Output the (X, Y) coordinate of the center of the cell containing the given text.  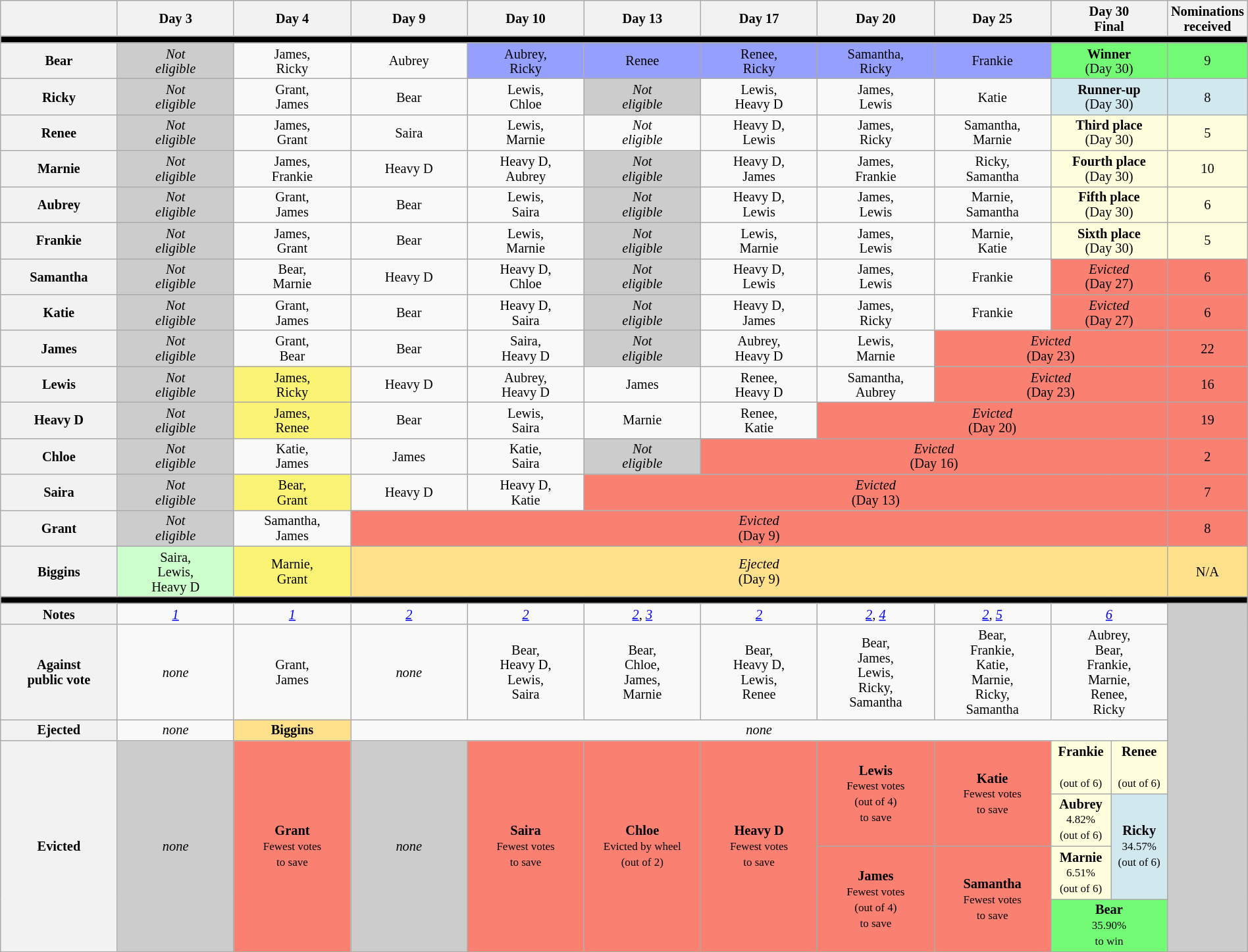
Heavy D,Saira (525, 312)
Winner(Day 30) (1108, 61)
Bear,Chloe,James,Marnie (642, 672)
Grant,Bear (292, 349)
Third place(Day 30) (1108, 133)
Renee(out of 6) (1139, 767)
7 (1208, 492)
Day 10 (525, 18)
James, Lewis (875, 204)
Day 3 (175, 18)
ChloeEvicted by wheel(out of 2) (642, 846)
Day 30Final (1108, 18)
2, 4 (875, 614)
Againstpublic vote (59, 672)
Heavy DFewest votesto save (758, 846)
Aubrey,Ricky (525, 61)
Fourth place(Day 30) (1108, 168)
10 (1208, 168)
Ricky34.57%(out of 6) (1139, 846)
Day 13 (642, 18)
2, 3 (642, 614)
Marnie,Samantha (993, 204)
Katie,James (292, 457)
Sixth place(Day 30) (1108, 241)
Notes (59, 614)
SamanthaFewest votesto save (993, 899)
Evicted(Day 9) (760, 528)
19 (1208, 420)
Lewis,Heavy D (758, 96)
Saira,Lewis,Heavy D (175, 571)
Bear,Heavy D,Lewis,Renee (758, 672)
James,Renee (292, 420)
Samantha,Ricky (875, 61)
Nominationsreceived (1208, 18)
Ricky (59, 96)
Marnie,Grant (292, 571)
Saira,Heavy D (525, 349)
Evicted (59, 846)
Day 25 (993, 18)
Aubrey,Bear,Frankie,Marnie,Renee,Ricky (1108, 672)
Bear35.90%to win (1108, 925)
Renee,Ricky (758, 61)
Marnie,Katie (993, 241)
Day 9 (409, 18)
SairaFewest votesto save (525, 846)
Heavy D,Katie (525, 492)
LewisFewest votes(out of 4)to save (875, 793)
Ejected(Day 9) (760, 571)
16 (1208, 384)
Bear,Grant (292, 492)
Ejected (59, 730)
9 (1208, 61)
Chloe (59, 457)
Bear,Frankie,Katie,Marnie,Ricky,Samantha (993, 672)
James, Ricky (875, 133)
Katie,Saira (525, 457)
Renee,Katie (758, 420)
Evicted(Day 16) (933, 457)
GrantFewest votesto save (292, 846)
Day 20 (875, 18)
Day 17 (758, 18)
JamesFewest votes(out of 4)to save (875, 899)
Evicted(Day 13) (875, 492)
Samantha,James (292, 528)
Fifth place(Day 30) (1108, 204)
Samantha (59, 276)
Grant (59, 528)
KatieFewest votesto save (993, 793)
22 (1208, 349)
Bear,Heavy D,Lewis,Saira (525, 672)
Lewis (59, 384)
Marnie6.51%(out of 6) (1081, 872)
Bear,James,Lewis,Ricky,Samantha (875, 672)
Frankie(out of 6) (1081, 767)
Bear,Marnie (292, 276)
Renee,Heavy D (758, 384)
2, 5 (993, 614)
Evicted(Day 20) (993, 420)
Heavy D,Aubrey (525, 168)
Aubrey4.82%(out of 6) (1081, 820)
Samantha,Aubrey (875, 384)
Samantha,Marnie (993, 133)
Lewis,Chloe (525, 96)
Heavy D,Chloe (525, 276)
Ricky,Samantha (993, 168)
Day 4 (292, 18)
Runner-up(Day 30) (1108, 96)
N/A (1208, 571)
